Provide the [X, Y] coordinate of the cell's center where the given text is located.  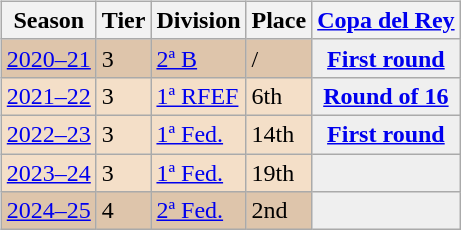
Season [48, 20]
4 [124, 211]
2ª Fed. [198, 211]
2024–25 [48, 211]
14th [279, 134]
Place [279, 20]
2022–23 [48, 134]
Copa del Rey [386, 20]
/ [279, 58]
Round of 16 [386, 96]
2ª B [198, 58]
Division [198, 20]
19th [279, 173]
2nd [279, 211]
2021–22 [48, 96]
6th [279, 96]
1ª RFEF [198, 96]
2023–24 [48, 173]
2020–21 [48, 58]
Tier [124, 20]
